Detect which cell encompasses the target text, then output its [x, y] center coordinate. 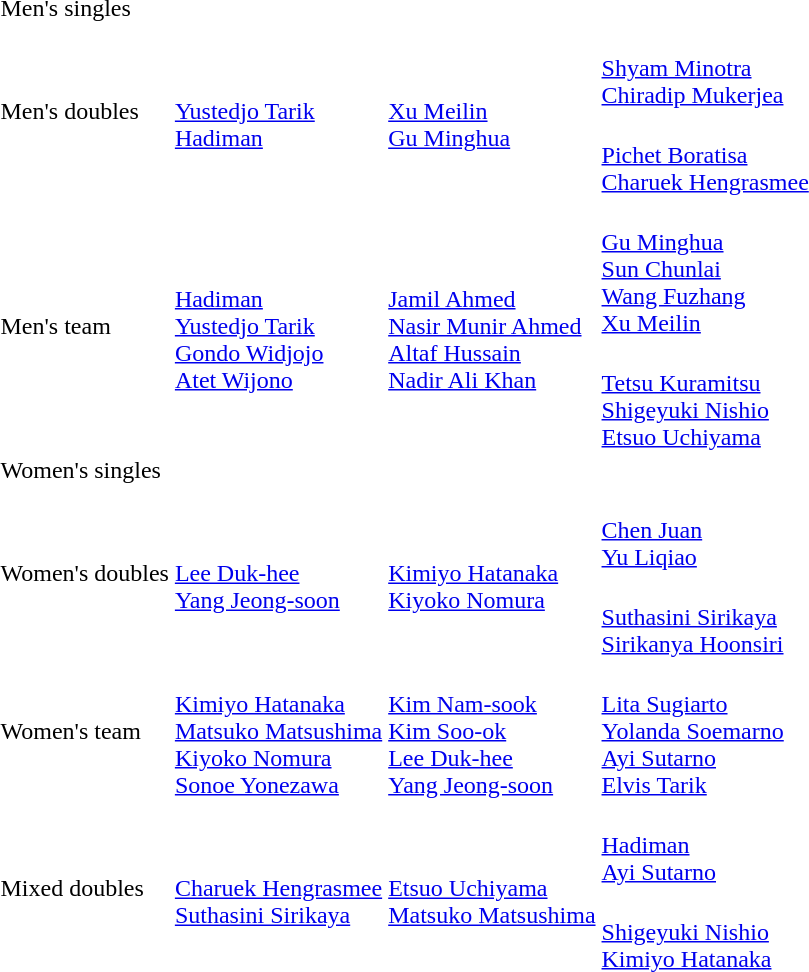
HadimanYustedjo TarikGondo WidjojoAtet Wijono [278, 326]
Kimiyo HatanakaMatsuko MatsushimaKiyoko NomuraSonoe Yonezawa [278, 731]
Yustedjo TarikHadiman [278, 112]
Xu MeilinGu Minghua [492, 112]
Jamil AhmedNasir Munir AhmedAltaf HussainNadir Ali Khan [492, 326]
Kimiyo HatanakaKiyoko Nomura [492, 574]
Kim Nam-sookKim Soo-okLee Duk-heeYang Jeong-soon [492, 731]
Lee Duk-heeYang Jeong-soon [278, 574]
